Extract the (x, y) coordinate from the center of the cell holding the provided text.  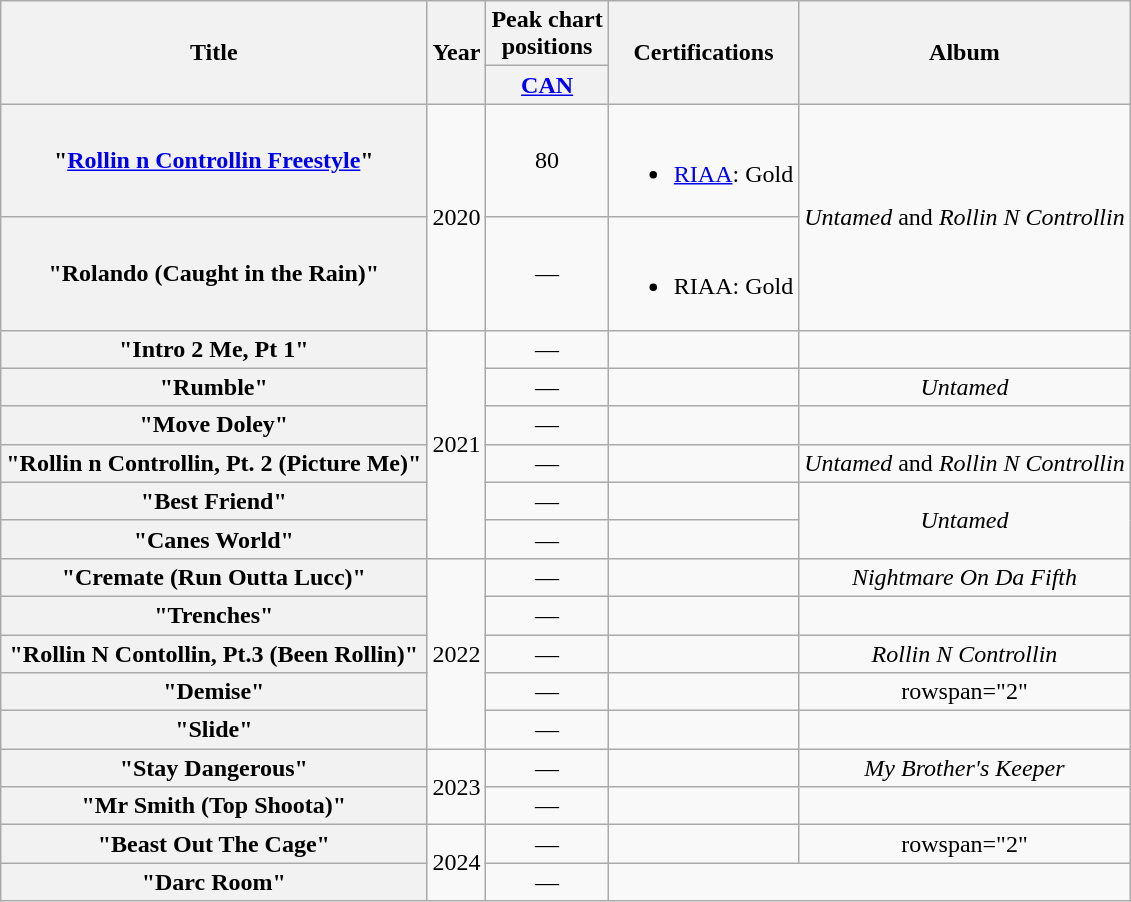
Nightmare On Da Fifth (965, 577)
"Rumble" (214, 387)
"Trenches" (214, 615)
"Demise" (214, 692)
"Best Friend" (214, 501)
Rollin N Controllin (965, 653)
"Cremate (Run Outta Lucc)" (214, 577)
"Mr Smith (Top Shoota)" (214, 806)
"Rollin n Controllin, Pt. 2 (Picture Me)" (214, 463)
2024 (456, 863)
"Rollin N Contollin, Pt.3 (Been Rollin)" (214, 653)
"Rollin n Controllin Freestyle" (214, 160)
Album (965, 52)
Peak chartpositions (547, 34)
My Brother's Keeper (965, 768)
"Beast Out The Cage" (214, 844)
"Intro 2 Me, Pt 1" (214, 349)
2021 (456, 444)
2020 (456, 217)
CAN (547, 85)
80 (547, 160)
2022 (456, 653)
Certifications (703, 52)
"Stay Dangerous" (214, 768)
Year (456, 52)
"Slide" (214, 730)
2023 (456, 787)
"Canes World" (214, 539)
"Rolando (Caught in the Rain)" (214, 274)
"Move Doley" (214, 425)
Title (214, 52)
"Darc Room" (214, 882)
